Scan for the cell matching the given text and deliver its [X, Y] coordinate at center. 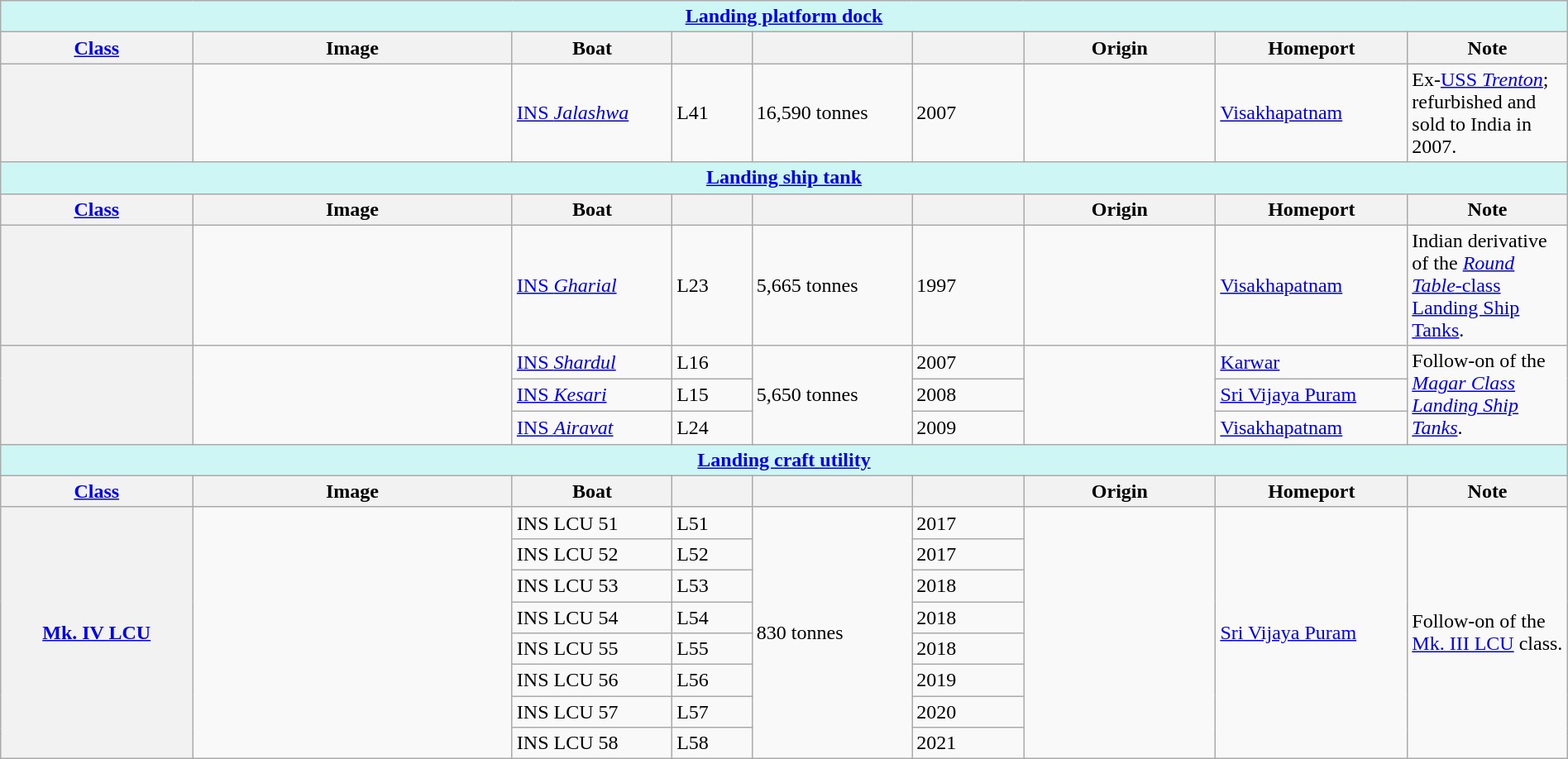
L23 [713, 285]
L56 [713, 680]
Indian derivative of the Round Table-class Landing Ship Tanks. [1487, 285]
INS Airavat [592, 427]
L57 [713, 712]
INS LCU 55 [592, 649]
1997 [968, 285]
L24 [713, 427]
Follow-on of the Magar Class Landing Ship Tanks. [1487, 395]
2009 [968, 427]
L16 [713, 362]
INS LCU 51 [592, 523]
2008 [968, 395]
INS LCU 53 [592, 585]
INS Jalashwa [592, 112]
5,665 tonnes [832, 285]
L53 [713, 585]
Follow-on of the Mk. III LCU class. [1487, 632]
Landing platform dock [784, 17]
Mk. IV LCU [97, 632]
2019 [968, 680]
INS Gharial [592, 285]
Ex-USS Trenton; refurbished and sold to India in 2007. [1487, 112]
INS Kesari [592, 395]
INS LCU 54 [592, 618]
2020 [968, 712]
INS LCU 52 [592, 554]
L58 [713, 743]
L15 [713, 395]
16,590 tonnes [832, 112]
INS LCU 57 [592, 712]
L52 [713, 554]
5,650 tonnes [832, 395]
Karwar [1312, 362]
INS Shardul [592, 362]
Landing craft utility [784, 460]
Landing ship tank [784, 178]
830 tonnes [832, 632]
L41 [713, 112]
2021 [968, 743]
INS LCU 56 [592, 680]
INS LCU 58 [592, 743]
L55 [713, 649]
L54 [713, 618]
L51 [713, 523]
